Locate the cell with the specified text and output its [x, y] center coordinate. 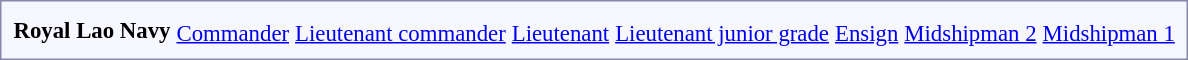
Midshipman 1 [1108, 33]
Lieutenant commander [401, 33]
Lieutenant junior grade [722, 33]
Royal Lao Navy [92, 30]
Commander [233, 33]
Midshipman 2 [970, 33]
Ensign [866, 33]
Lieutenant [560, 33]
